Locate the cell with the specified text and output its [x, y] center coordinate. 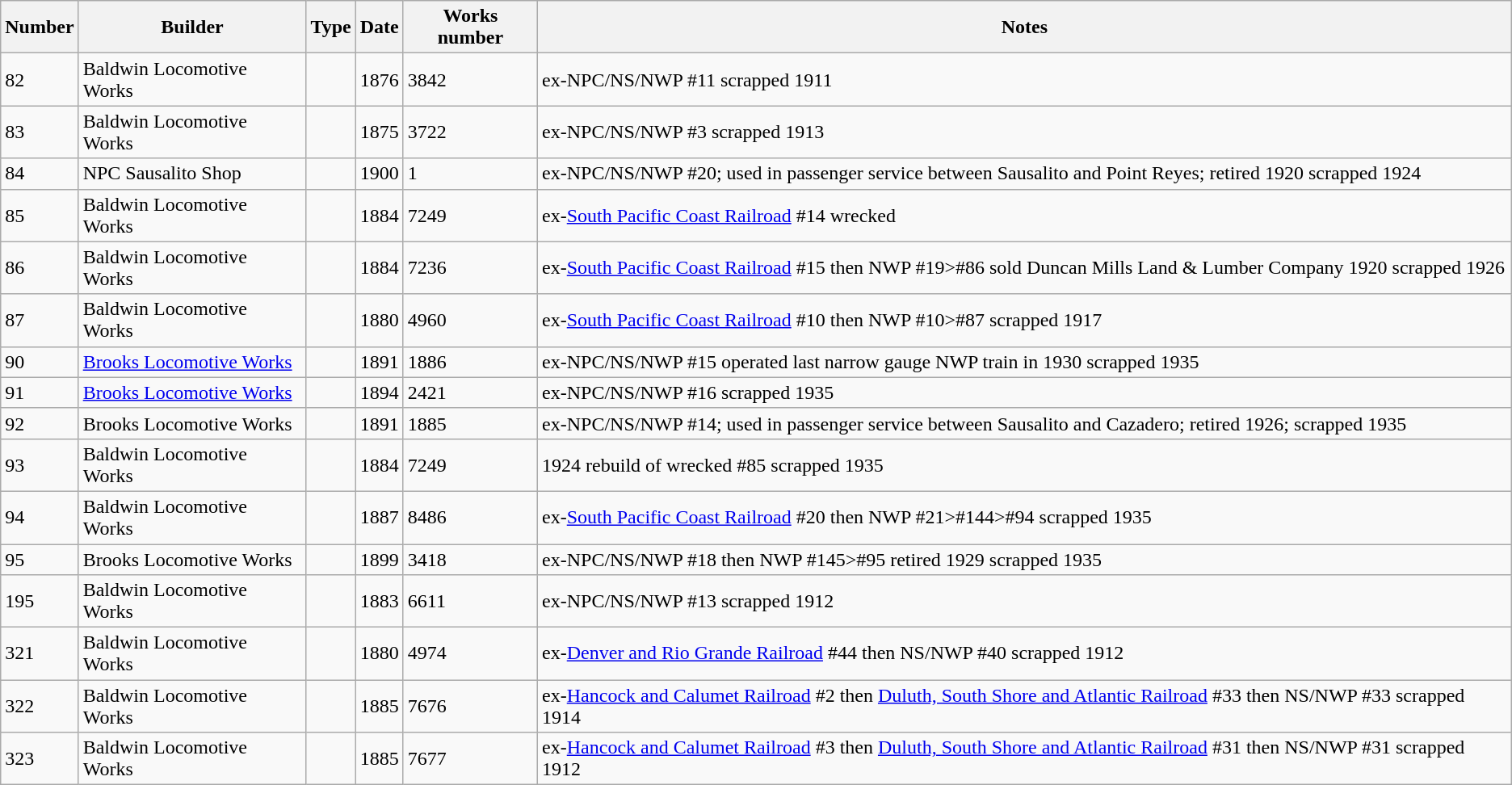
83 [40, 132]
85 [40, 215]
3842 [470, 79]
Works number [470, 27]
ex-South Pacific Coast Railroad #14 wrecked [1025, 215]
87 [40, 320]
3722 [470, 132]
ex-NPC/NS/NWP #18 then NWP #145>#95 retired 1929 scrapped 1935 [1025, 560]
ex-NPC/NS/NWP #3 scrapped 1913 [1025, 132]
7236 [470, 268]
ex-Hancock and Calumet Railroad #2 then Duluth, South Shore and Atlantic Railroad #33 then NS/NWP #33 scrapped 1914 [1025, 706]
1886 [470, 362]
ex-South Pacific Coast Railroad #15 then NWP #19>#86 sold Duncan Mills Land & Lumber Company 1920 scrapped 1926 [1025, 268]
6611 [470, 601]
1899 [380, 560]
84 [40, 174]
8486 [470, 517]
ex-NPC/NS/NWP #20; used in passenger service between Sausalito and Point Reyes; retired 1920 scrapped 1924 [1025, 174]
95 [40, 560]
NPC Sausalito Shop [192, 174]
3418 [470, 560]
Builder [192, 27]
4960 [470, 320]
86 [40, 268]
195 [40, 601]
94 [40, 517]
Notes [1025, 27]
2421 [470, 392]
82 [40, 79]
1924 rebuild of wrecked #85 scrapped 1935 [1025, 465]
1876 [380, 79]
1883 [380, 601]
ex-NPC/NS/NWP #13 scrapped 1912 [1025, 601]
ex-NPC/NS/NWP #16 scrapped 1935 [1025, 392]
ex-Denver and Rio Grande Railroad #44 then NS/NWP #40 scrapped 1912 [1025, 654]
ex-NPC/NS/NWP #14; used in passenger service between Sausalito and Cazadero; retired 1926; scrapped 1935 [1025, 423]
Number [40, 27]
Type [331, 27]
ex-Hancock and Calumet Railroad #3 then Duluth, South Shore and Atlantic Railroad #31 then NS/NWP #31 scrapped 1912 [1025, 759]
ex-NPC/NS/NWP #15 operated last narrow gauge NWP train in 1930 scrapped 1935 [1025, 362]
Date [380, 27]
323 [40, 759]
322 [40, 706]
1 [470, 174]
90 [40, 362]
4974 [470, 654]
1900 [380, 174]
7677 [470, 759]
1875 [380, 132]
ex-South Pacific Coast Railroad #20 then NWP #21>#144>#94 scrapped 1935 [1025, 517]
93 [40, 465]
1887 [380, 517]
7676 [470, 706]
1894 [380, 392]
ex-South Pacific Coast Railroad #10 then NWP #10>#87 scrapped 1917 [1025, 320]
ex-NPC/NS/NWP #11 scrapped 1911 [1025, 79]
321 [40, 654]
92 [40, 423]
91 [40, 392]
